Pinpoint the cell where the given text exists, returning its (x, y) midpoint coordinate. 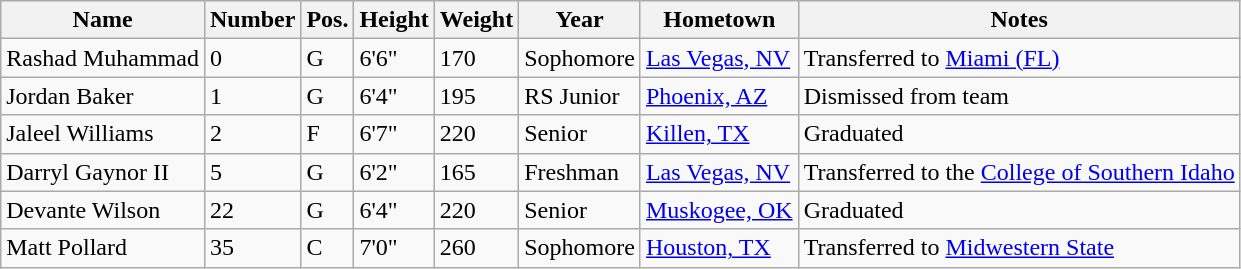
Weight (476, 20)
260 (476, 248)
170 (476, 58)
Height (394, 20)
Transferred to the College of Southern Idaho (1019, 172)
6'7" (394, 134)
Dismissed from team (1019, 96)
Freshman (580, 172)
Jordan Baker (103, 96)
195 (476, 96)
Matt Pollard (103, 248)
Jaleel Williams (103, 134)
Darryl Gaynor II (103, 172)
Number (252, 20)
Transferred to Midwestern State (1019, 248)
2 (252, 134)
6'6" (394, 58)
C (328, 248)
F (328, 134)
Rashad Muhammad (103, 58)
Devante Wilson (103, 210)
35 (252, 248)
RS Junior (580, 96)
Name (103, 20)
Hometown (719, 20)
0 (252, 58)
Killen, TX (719, 134)
6'2" (394, 172)
Notes (1019, 20)
22 (252, 210)
7'0" (394, 248)
165 (476, 172)
Transferred to Miami (FL) (1019, 58)
Houston, TX (719, 248)
Year (580, 20)
5 (252, 172)
Phoenix, AZ (719, 96)
Pos. (328, 20)
Muskogee, OK (719, 210)
1 (252, 96)
